Extract the [x, y] coordinate from the center of the cell holding the provided text.  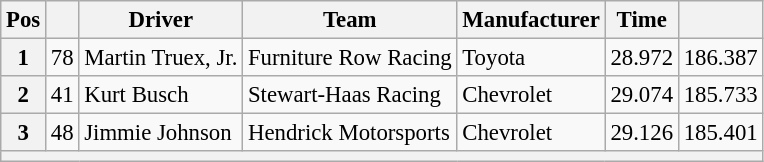
29.074 [642, 95]
Manufacturer [531, 20]
Jimmie Johnson [161, 133]
186.387 [720, 58]
Toyota [531, 58]
28.972 [642, 58]
3 [24, 133]
48 [62, 133]
1 [24, 58]
Martin Truex, Jr. [161, 58]
Furniture Row Racing [350, 58]
Team [350, 20]
Pos [24, 20]
41 [62, 95]
2 [24, 95]
Kurt Busch [161, 95]
Time [642, 20]
Driver [161, 20]
Stewart-Haas Racing [350, 95]
29.126 [642, 133]
Hendrick Motorsports [350, 133]
185.401 [720, 133]
78 [62, 58]
185.733 [720, 95]
